Find where the given text appears and provide that cell's center as [X, Y] coordinate. 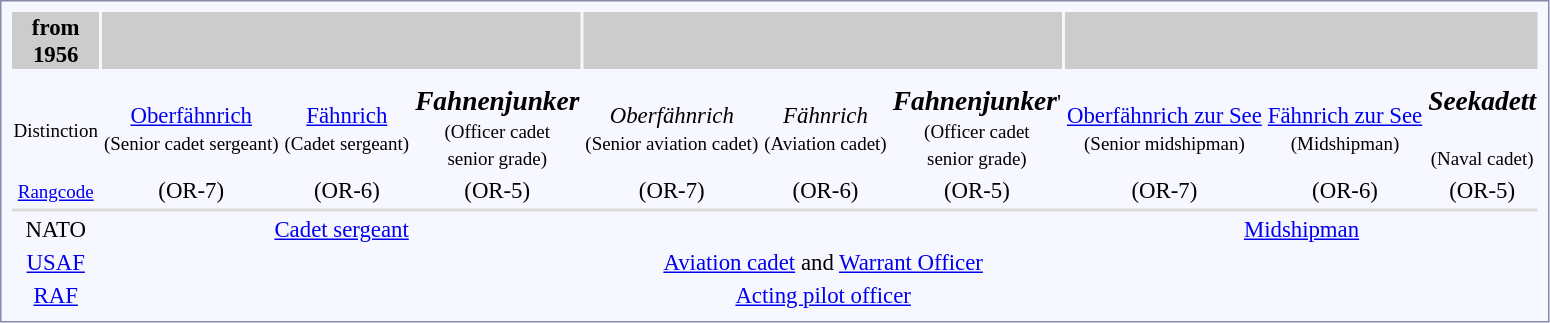
Cadet sergeant [341, 229]
Rangcode [56, 191]
Oberfähnrich zur See(Senior midshipman) [1165, 128]
Oberfähnrich(Senior aviation cadet) [672, 128]
Aviation cadet and Warrant Officer [824, 263]
Oberfähnrich(Senior cadet sergeant) [191, 128]
Distinction [56, 128]
Fahnenjunker(Officer cadetsenior grade) [498, 128]
USAF [56, 263]
Fähnrich(Aviation cadet) [826, 128]
NATO [56, 229]
Fähnrich zur See(Midshipman) [1344, 128]
Acting pilot officer [824, 295]
Fahnenjunker'(Officer cadetsenior grade) [976, 128]
Fähnrich(Cadet sergeant) [347, 128]
from1956 [56, 40]
Midshipman [1302, 229]
RAF [56, 295]
Seekadett(Naval cadet) [1482, 128]
